Pinpoint the cell where the given text exists, returning its (X, Y) midpoint coordinate. 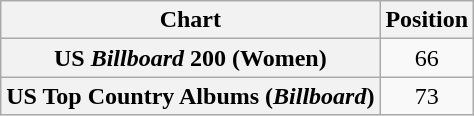
Chart (190, 20)
73 (427, 96)
66 (427, 58)
US Billboard 200 (Women) (190, 58)
Position (427, 20)
US Top Country Albums (Billboard) (190, 96)
